Capture the cell that displays the provided text and extract its [X, Y] central coordinate. 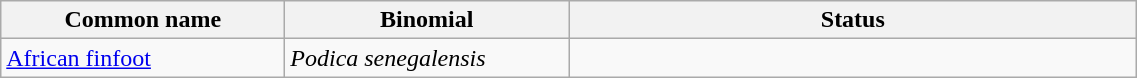
Podica senegalensis [427, 58]
Common name [143, 20]
African finfoot [143, 58]
Status [853, 20]
Binomial [427, 20]
